From the cell containing the given text, extract its center point as (x, y) coordinate. 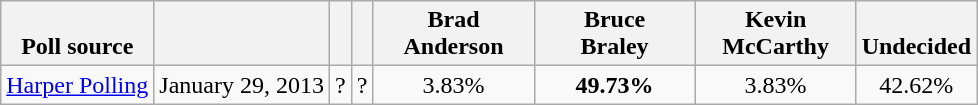
KevinMcCarthy (776, 34)
BruceBraley (614, 34)
Undecided (916, 34)
January 29, 2013 (242, 85)
Harper Polling (78, 85)
42.62% (916, 85)
49.73% (614, 85)
BradAnderson (454, 34)
Poll source (78, 34)
